Find where the given text appears and provide that cell's center as (X, Y) coordinate. 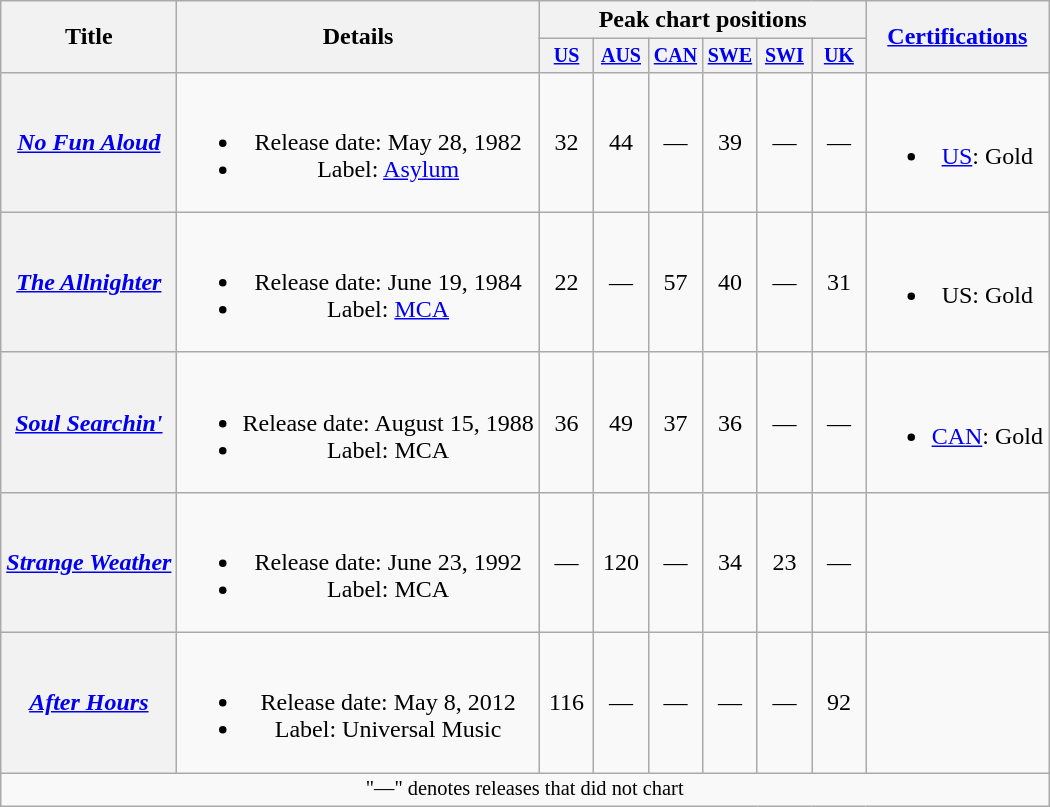
Strange Weather (89, 562)
23 (784, 562)
Release date: May 8, 2012Label: Universal Music (358, 703)
120 (621, 562)
The Allnighter (89, 282)
SWE (730, 56)
32 (566, 142)
UK (839, 56)
Certifications (957, 37)
31 (839, 282)
49 (621, 422)
39 (730, 142)
"—" denotes releases that did not chart (525, 790)
US (566, 56)
SWI (784, 56)
CAN: Gold (957, 422)
Release date: June 23, 1992Label: MCA (358, 562)
57 (675, 282)
No Fun Aloud (89, 142)
40 (730, 282)
Peak chart positions (702, 20)
22 (566, 282)
Release date: June 19, 1984Label: MCA (358, 282)
34 (730, 562)
Details (358, 37)
37 (675, 422)
Release date: August 15, 1988Label: MCA (358, 422)
Title (89, 37)
44 (621, 142)
CAN (675, 56)
92 (839, 703)
Soul Searchin' (89, 422)
Release date: May 28, 1982Label: Asylum (358, 142)
After Hours (89, 703)
AUS (621, 56)
116 (566, 703)
